Search for the cell housing the specified text and yield its (X, Y) center coordinate. 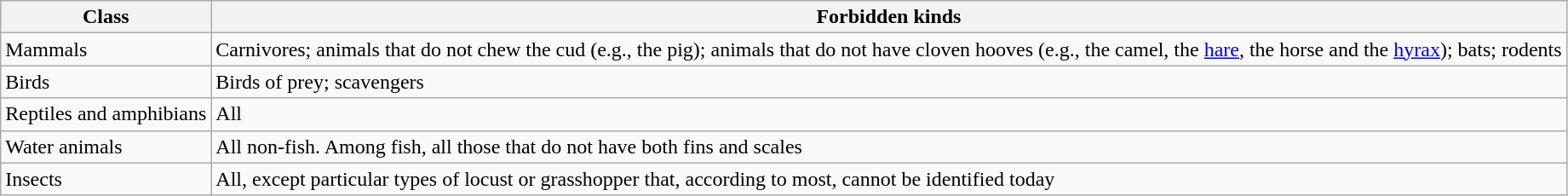
Class (106, 17)
All non-fish. Among fish, all those that do not have both fins and scales (889, 147)
All (889, 114)
Reptiles and amphibians (106, 114)
Forbidden kinds (889, 17)
Birds (106, 82)
Mammals (106, 49)
All, except particular types of locust or grasshopper that, according to most, cannot be identified today (889, 179)
Water animals (106, 147)
Insects (106, 179)
Birds of prey; scavengers (889, 82)
